From the cell containing the given text, extract its center point as [x, y] coordinate. 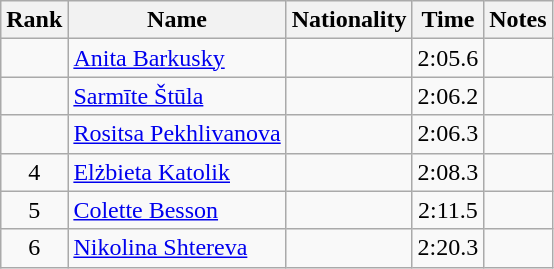
Notes [518, 20]
6 [34, 248]
2:20.3 [448, 248]
Rank [34, 20]
Name [177, 20]
2:05.6 [448, 58]
Sarmīte Štūla [177, 96]
2:08.3 [448, 172]
Colette Besson [177, 210]
4 [34, 172]
Anita Barkusky [177, 58]
Time [448, 20]
Nikolina Shtereva [177, 248]
5 [34, 210]
Rositsa Pekhlivanova [177, 134]
Elżbieta Katolik [177, 172]
2:06.2 [448, 96]
Nationality [349, 20]
2:06.3 [448, 134]
2:11.5 [448, 210]
